Identify which cell holds the provided text, then report its (x, y) central coordinate. 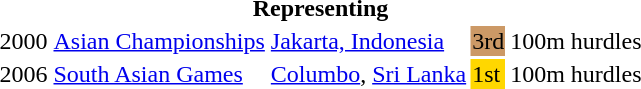
1st (488, 74)
Asian Championships (159, 41)
South Asian Games (159, 74)
Columbo, Sri Lanka (368, 74)
3rd (488, 41)
Jakarta, Indonesia (368, 41)
